Identify which cell holds the provided text, then report its (x, y) central coordinate. 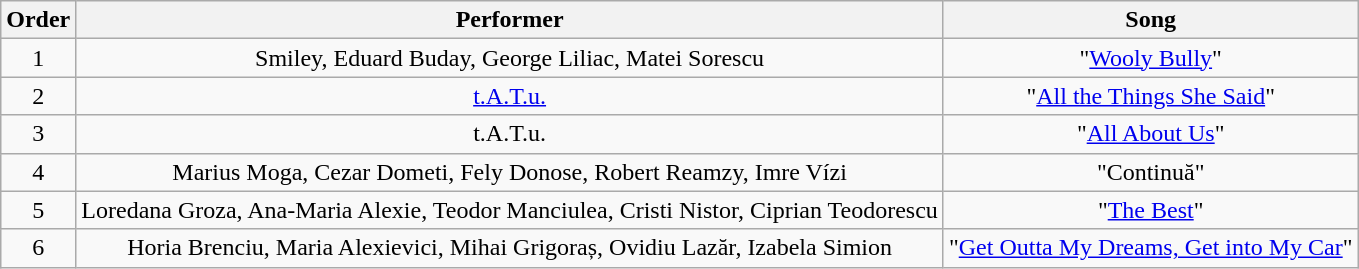
Horia Brenciu, Maria Alexievici, Mihai Grigoraș, Ovidiu Lazăr, Izabela Simion (510, 248)
4 (38, 172)
Song (1150, 20)
1 (38, 58)
"Continuă" (1150, 172)
"Wooly Bully" (1150, 58)
Smiley, Eduard Buday, George Liliac, Matei Sorescu (510, 58)
Marius Moga, Cezar Dometi, Fely Donose, Robert Reamzy, Imre Vízi (510, 172)
"All About Us" (1150, 134)
"Get Outta My Dreams, Get into My Car" (1150, 248)
3 (38, 134)
"The Best" (1150, 210)
6 (38, 248)
Performer (510, 20)
2 (38, 96)
Loredana Groza, Ana-Maria Alexie, Teodor Manciulea, Cristi Nistor, Ciprian Teodorescu (510, 210)
"All the Things She Said" (1150, 96)
Order (38, 20)
5 (38, 210)
